Find where the given text appears and provide that cell's center as [x, y] coordinate. 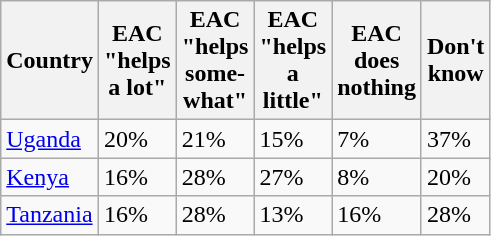
8% [377, 177]
37% [455, 139]
Tanzania [50, 215]
EAC"helpsa lot" [137, 60]
Don'tknow [455, 60]
EAC"helpsa little" [293, 60]
EAC"helps some-what" [215, 60]
Country [50, 60]
7% [377, 139]
EACdoesnothing [377, 60]
Kenya [50, 177]
21% [215, 139]
15% [293, 139]
27% [293, 177]
Uganda [50, 139]
13% [293, 215]
